Return the (x, y) coordinate for the center point of the cell that contains the specified text.  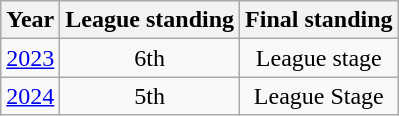
League Stage (319, 96)
Final standing (319, 20)
Year (30, 20)
6th (150, 58)
2024 (30, 96)
League stage (319, 58)
5th (150, 96)
2023 (30, 58)
League standing (150, 20)
